Detect which cell encompasses the target text, then output its (x, y) center coordinate. 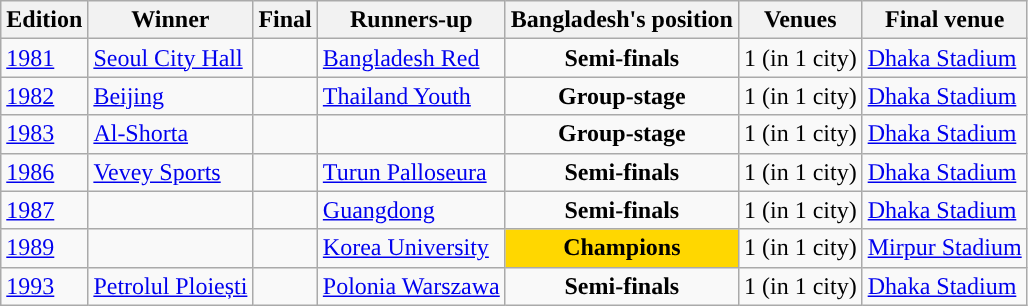
Turun Palloseura (411, 172)
Al-Shorta (170, 134)
Final venue (944, 20)
Runners-up (411, 20)
Korea University (411, 248)
Bangladesh Red (411, 58)
1986 (44, 172)
Polonia Warszawa (411, 286)
1983 (44, 134)
Guangdong (411, 210)
1987 (44, 210)
Champions (622, 248)
Vevey Sports (170, 172)
Thailand Youth (411, 96)
Seoul City Hall (170, 58)
Venues (800, 20)
1981 (44, 58)
1993 (44, 286)
Bangladesh's position (622, 20)
Final (285, 20)
Beijing (170, 96)
Mirpur Stadium (944, 248)
1982 (44, 96)
Petrolul Ploiești (170, 286)
Winner (170, 20)
Edition (44, 20)
1989 (44, 248)
